Scan for the cell matching the given text and deliver its [x, y] coordinate at center. 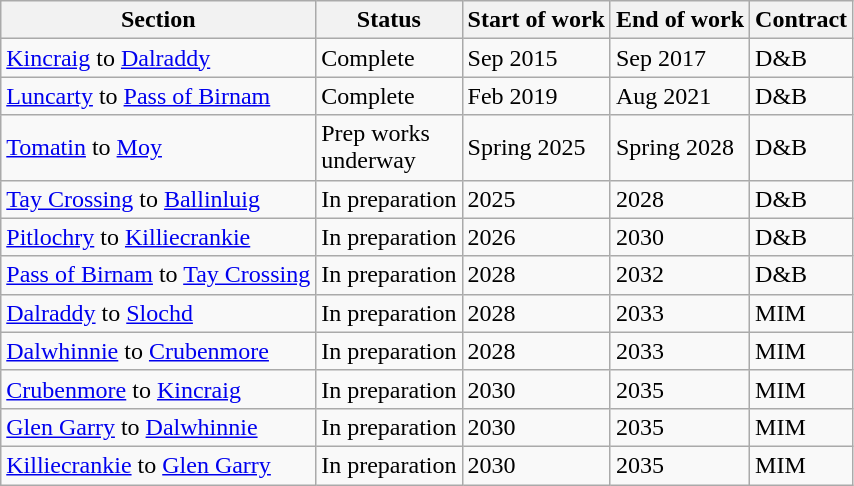
2032 [680, 275]
Spring 2028 [680, 148]
Pitlochry to Killiecrankie [158, 237]
2025 [536, 199]
Status [389, 20]
Sep 2017 [680, 58]
Glen Garry to Dalwhinnie [158, 427]
Sep 2015 [536, 58]
Start of work [536, 20]
Spring 2025 [536, 148]
2026 [536, 237]
Dalraddy to Slochd [158, 313]
Prep worksunderway [389, 148]
Aug 2021 [680, 96]
Tay Crossing to Ballinluig [158, 199]
Feb 2019 [536, 96]
Contract [802, 20]
Kincraig to Dalraddy [158, 58]
Crubenmore to Kincraig [158, 389]
Section [158, 20]
Pass of Birnam to Tay Crossing [158, 275]
Dalwhinnie to Crubenmore [158, 351]
Tomatin to Moy [158, 148]
End of work [680, 20]
Luncarty to Pass of Birnam [158, 96]
Killiecrankie to Glen Garry [158, 465]
